Scan for the cell matching the given text and deliver its [x, y] coordinate at center. 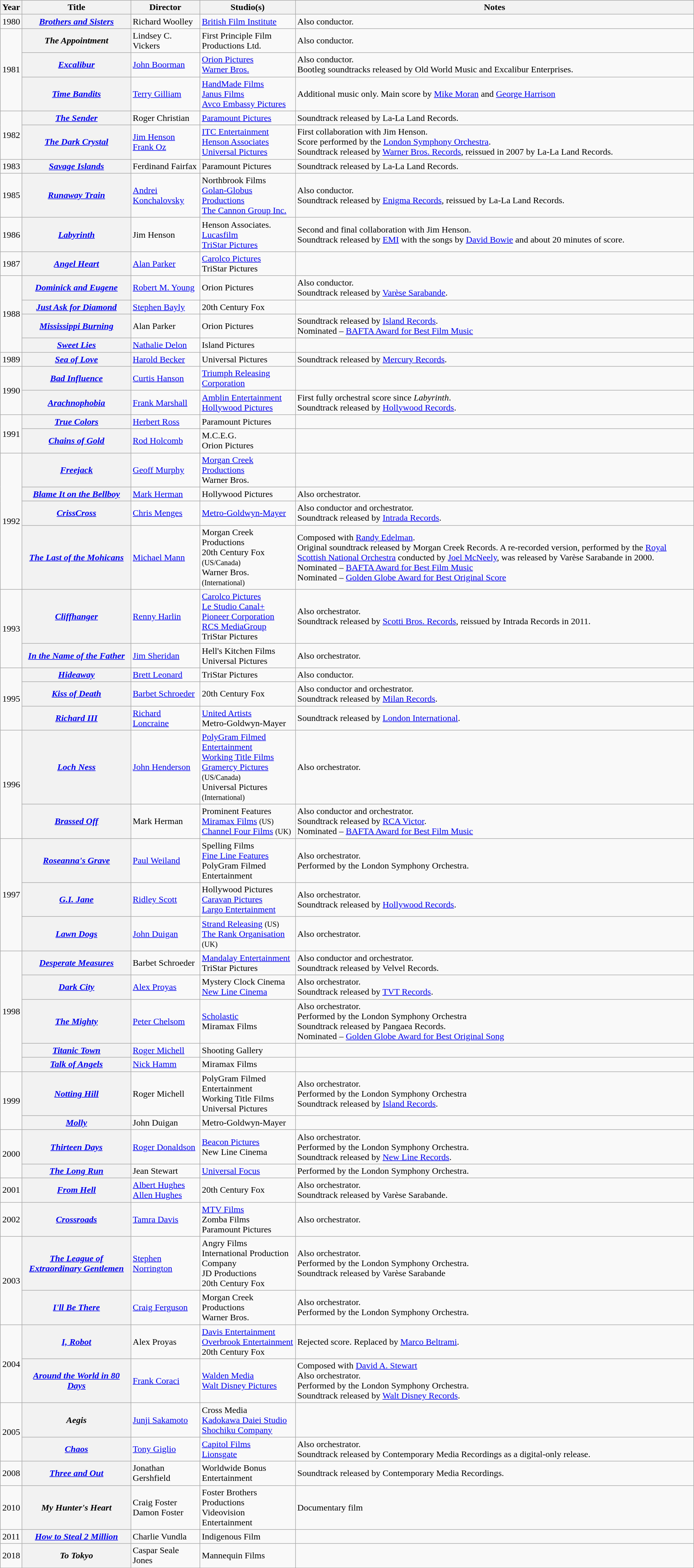
Chris Menges [165, 513]
2002 [11, 1219]
Jim HensonFrank Oz [165, 142]
ITC EntertainmentHenson AssociatesUniversal Pictures [248, 142]
Aegis [76, 1420]
Capitol FilmsLionsgate [248, 1449]
Ridley Scott [165, 900]
Carolco PicturesTriStar Pictures [248, 263]
HandMade FilmsJanus FilmsAvco Embassy Pictures [248, 94]
To Tokyo [76, 1555]
1986 [11, 234]
Amblin EntertainmentHollywood Pictures [248, 403]
1992 [11, 521]
Cliffhanger [76, 616]
Universal Focus [248, 1171]
Dominick and Eugene [76, 288]
Foster Brothers ProductionsVideovision Entertainment [248, 1507]
2010 [11, 1507]
Desperate Measures [76, 963]
Nathalie Delon [165, 345]
John Boorman [165, 65]
United ArtistsMetro-Goldwyn-Mayer [248, 718]
2000 [11, 1154]
Craig FosterDamon Foster [165, 1507]
Also orchestrator.Soundtrack released by Contemporary Media Recordings as a digital-only release. [495, 1449]
Nick Hamm [165, 1064]
Chaos [76, 1449]
Also conductor.Bootleg soundtracks released by Old World Music and Excalibur Enterprises. [495, 65]
Also conductor and orchestrator.Soundtrack released by Milan Records. [495, 694]
Triumph Releasing Corporation [248, 378]
1998 [11, 1011]
1995 [11, 699]
2003 [11, 1281]
Labyrinth [76, 234]
1993 [11, 628]
Dark City [76, 987]
Shooting Gallery [248, 1050]
Herbert Ross [165, 422]
Island Pictures [248, 345]
The Long Run [76, 1171]
1989 [11, 359]
Davis EntertainmentOverbrook Entertainment20th Century Fox [248, 1342]
1982 [11, 135]
Michael Mann [165, 557]
Frank Marshall [165, 403]
Notting Hill [76, 1093]
Richard III [76, 718]
Orion PicturesWarner Bros. [248, 65]
Cross MediaKadokawa Daiei StudioShochiku Company [248, 1420]
Hideaway [76, 675]
Documentary film [495, 1507]
Kiss of Death [76, 694]
The League of Extraordinary Gentlemen [76, 1264]
Charlie Vundla [165, 1536]
British Film Institute [248, 22]
Excalibur [76, 65]
John Henderson [165, 767]
Walden MediaWalt Disney Pictures [248, 1381]
My Hunter's Heart [76, 1507]
Renny Harlin [165, 616]
Arachnophobia [76, 403]
Studio(s) [248, 7]
Notes [495, 7]
First fully orchestral score since Labyrinth.Soundtrack released by Hollywood Records. [495, 403]
1983 [11, 166]
Lindsey C. Vickers [165, 41]
Also orchestrator.Soundtrack released by Scotti Bros. Records, reissued by Intrada Records in 2011. [495, 616]
Beacon PicturesNew Line Cinema [248, 1147]
Additional music only. Main score by Mike Moran and George Harrison [495, 94]
Ferdinand Fairfax [165, 166]
Thirteen Days [76, 1147]
Soundtrack released by London International. [495, 718]
I'll Be There [76, 1308]
Bad Influence [76, 378]
Also conductor and orchestrator.Soundtrack released by Velvel Records. [495, 963]
Miramax Films [248, 1064]
Andrei Konchalovsky [165, 195]
Spelling FilmsFine Line FeaturesPolyGram Filmed Entertainment [248, 860]
Chains of Gold [76, 441]
How to Steal 2 Million [76, 1536]
Time Bandits [76, 94]
Morgan Creek Productions20th Century Fox (US/Canada) Warner Bros. (International) [248, 557]
Also orchestrator.Soundtrack released by Varèse Sarabande. [495, 1190]
Carolco PicturesLe Studio Canal+Pioneer CorporationRCS MediaGroupTriStar Pictures [248, 616]
2004 [11, 1364]
1985 [11, 195]
Also orchestrator.Performed by the London Symphony Orchestra.Soundtrack released by New Line Records. [495, 1147]
Savage Islands [76, 166]
Mystery Clock CinemaNew Line Cinema [248, 987]
CrissCross [76, 513]
In the Name of the Father [76, 656]
Indigenous Film [248, 1536]
Second and final collaboration with Jim Henson.Soundtrack released by EMI with the songs by David Bowie and about 20 minutes of score. [495, 234]
Molly [76, 1123]
I, Robot [76, 1342]
Also conductor and orchestrator.Soundtrack released by RCA Victor.Nominated – BAFTA Award for Best Film Music [495, 821]
Harold Becker [165, 359]
Freejack [76, 470]
Brothers and Sisters [76, 22]
Titanic Town [76, 1050]
Soundtrack released by Mercury Records. [495, 359]
Terry Gilliam [165, 94]
Prominent FeaturesMiramax Films (US) Channel Four Films (UK) [248, 821]
Roger Christian [165, 118]
Runaway Train [76, 195]
TriStar Pictures [248, 675]
First Principle Film Productions Ltd. [248, 41]
Title [76, 7]
Hollywood PicturesCaravan PicturesLargo Entertainment [248, 900]
The Last of the Mohicans [76, 557]
Universal Pictures [248, 359]
1987 [11, 263]
Richard Woolley [165, 22]
1980 [11, 22]
Talk of Angels [76, 1064]
2001 [11, 1190]
The Appointment [76, 41]
1988 [11, 314]
ScholasticMiramax Films [248, 1021]
Jim Henson [165, 234]
Frank Coraci [165, 1381]
MTV FilmsZomba FilmsParamount Pictures [248, 1219]
Richard Loncraine [165, 718]
Jonathan Gershfield [165, 1473]
1981 [11, 70]
Blame It on the Bellboy [76, 494]
Strand Releasing (US) The Rank Organisation (UK) [248, 934]
2018 [11, 1555]
Also orchestrator.Performed by the London Symphony Orchestra.Soundtrack released by Varèse Sarabande [495, 1264]
Junji Sakamoto [165, 1420]
1997 [11, 895]
Brett Leonard [165, 675]
Northbrook FilmsGolan-Globus ProductionsThe Cannon Group Inc. [248, 195]
Year [11, 7]
Stephen Bayly [165, 307]
Craig Ferguson [165, 1308]
Jean Stewart [165, 1171]
Also orchestrator.Performed by the London Symphony OrchestraSoundtrack released by Island Records. [495, 1093]
Director [165, 7]
Rejected score. Replaced by Marco Beltrami. [495, 1342]
1996 [11, 784]
Angry FilmsInternational Production CompanyJD Productions20th Century Fox [248, 1264]
PolyGram Filmed EntertainmentWorking Title FilmsUniversal Pictures [248, 1093]
2011 [11, 1536]
G.I. Jane [76, 900]
The Dark Crystal [76, 142]
The Mighty [76, 1021]
Also conductor.Soundtrack released by Enigma Records, reissued by La-La Land Records. [495, 195]
PolyGram Filmed EntertainmentWorking Title FilmsGramercy Pictures (US/Canada) Universal Pictures (International) [248, 767]
Also orchestrator.Soundtrack released by Hollywood Records. [495, 900]
Three and Out [76, 1473]
Also orchestrator.Soundtrack released by TVT Records. [495, 987]
Lawn Dogs [76, 934]
Mandalay EntertainmentTriStar Pictures [248, 963]
Rod Holcomb [165, 441]
Composed with David A. StewartAlso orchestrator.Performed by the London Symphony Orchestra.Soundtrack released by Walt Disney Records. [495, 1381]
Roseanna's Grave [76, 860]
Worldwide Bonus Entertainment [248, 1473]
Soundtrack released by Island Records.Nominated – BAFTA Award for Best Film Music [495, 326]
Hollywood Pictures [248, 494]
Sea of Love [76, 359]
Henson Associates.LucasfilmTriStar Pictures [248, 234]
Also conductor and orchestrator.Soundtrack released by Intrada Records. [495, 513]
1991 [11, 434]
Mississippi Burning [76, 326]
Jim Sheridan [165, 656]
Crossroads [76, 1219]
Robert M. Young [165, 288]
Just Ask for Diamond [76, 307]
Loch Ness [76, 767]
2005 [11, 1432]
Tamra Davis [165, 1219]
Albert HughesAllen Hughes [165, 1190]
Curtis Hanson [165, 378]
Geoff Murphy [165, 470]
From Hell [76, 1190]
Hell's Kitchen FilmsUniversal Pictures [248, 656]
Soundtrack released by Contemporary Media Recordings. [495, 1473]
Sweet Lies [76, 345]
Caspar Seale Jones [165, 1555]
Performed by the London Symphony Orchestra. [495, 1171]
Stephen Norrington [165, 1264]
The Sender [76, 118]
Around the World in 80 Days [76, 1381]
Tony Giglio [165, 1449]
Peter Chelsom [165, 1021]
True Colors [76, 422]
Paul Weiland [165, 860]
2008 [11, 1473]
Angel Heart [76, 263]
M.C.E.G.Orion Pictures [248, 441]
1990 [11, 391]
Mannequin Films [248, 1555]
Roger Donaldson [165, 1147]
1999 [11, 1101]
Also conductor.Soundtrack released by Varèse Sarabande. [495, 288]
Brassed Off [76, 821]
